Determine the (x, y) coordinate at the center of the cell enclosing the given text.  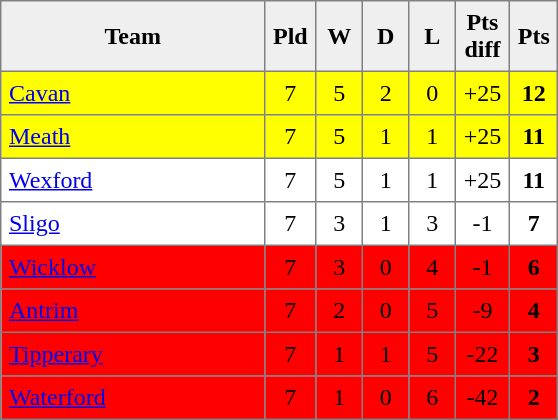
-22 (482, 354)
Wicklow (133, 267)
Cavan (133, 93)
Sligo (133, 224)
Pld (290, 36)
Meath (133, 137)
W (339, 36)
Tipperary (133, 354)
Team (133, 36)
D (385, 36)
12 (533, 93)
Antrim (133, 311)
Waterford (133, 398)
-42 (482, 398)
Pts (533, 36)
-9 (482, 311)
Wexford (133, 180)
Pts diff (482, 36)
L (432, 36)
